Determine the (X, Y) coordinate at the center of the cell enclosing the given text.  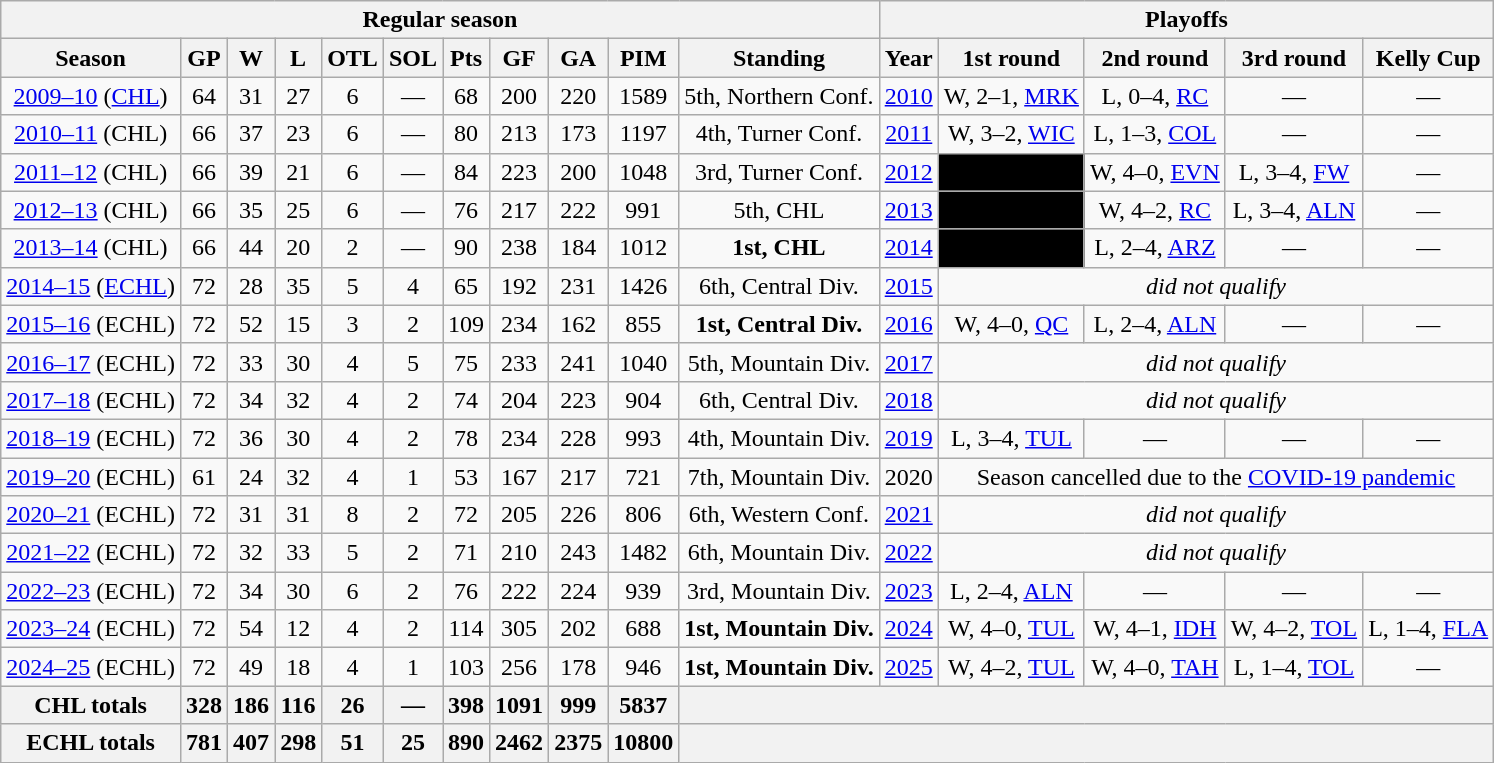
GP (204, 58)
993 (644, 438)
1012 (644, 248)
Season cancelled due to the COVID-19 pandemic (1216, 477)
233 (520, 362)
192 (520, 286)
178 (578, 667)
12 (298, 629)
W, 4–0, TUL (1011, 629)
6th, Western Conf. (779, 515)
64 (204, 96)
2021–22 (ECHL) (91, 553)
904 (644, 400)
5th, Northern Conf. (779, 96)
1197 (644, 134)
52 (252, 324)
15 (298, 324)
26 (353, 705)
75 (466, 362)
Playoffs (1186, 20)
939 (644, 591)
228 (578, 438)
2011–12 (CHL) (91, 172)
5837 (644, 705)
210 (520, 553)
49 (252, 667)
162 (578, 324)
2016 (908, 324)
243 (578, 553)
W, 4–0, QC (1011, 324)
2013–14 (CHL) (91, 248)
238 (520, 248)
W, 3–2, WIC (1011, 134)
L, 1–3, COL (1154, 134)
84 (466, 172)
173 (578, 134)
103 (466, 667)
Year (908, 58)
1st, CHL (779, 248)
202 (578, 629)
1589 (644, 96)
7th, Mountain Div. (779, 477)
74 (466, 400)
2015 (908, 286)
407 (252, 743)
781 (204, 743)
44 (252, 248)
Pts (466, 58)
109 (466, 324)
224 (578, 591)
2024–25 (ECHL) (91, 667)
24 (252, 477)
1426 (644, 286)
2010 (908, 96)
53 (466, 477)
114 (466, 629)
W (252, 58)
2020–21 (ECHL) (91, 515)
2010–11 (CHL) (91, 134)
1482 (644, 553)
688 (644, 629)
1048 (644, 172)
37 (252, 134)
28 (252, 286)
L (298, 58)
GA (578, 58)
3rd, Mountain Div. (779, 591)
2019–20 (ECHL) (91, 477)
L, 0–4, RC (1154, 96)
2013 (908, 210)
W, 4–0, TAH (1154, 667)
298 (298, 743)
226 (578, 515)
999 (578, 705)
2023 (908, 591)
721 (644, 477)
39 (252, 172)
231 (578, 286)
Standing (779, 58)
1091 (520, 705)
2012 (908, 172)
184 (578, 248)
L, 2–4, ARZ (1154, 248)
2021 (908, 515)
2014–15 (ECHL) (91, 286)
80 (466, 134)
2462 (520, 743)
220 (578, 96)
2012–13 (CHL) (91, 210)
205 (520, 515)
GF (520, 58)
2011 (908, 134)
2020 (908, 477)
3 (353, 324)
806 (644, 515)
Regular season (440, 20)
20 (298, 248)
23 (298, 134)
OTL (353, 58)
78 (466, 438)
54 (252, 629)
2022 (908, 553)
5th, Mountain Div. (779, 362)
991 (644, 210)
W, 4–2, TOL (1294, 629)
116 (298, 705)
167 (520, 477)
68 (466, 96)
W, 4–2, RC (1154, 210)
27 (298, 96)
204 (520, 400)
21 (298, 172)
W, 2–1, MRK (1011, 96)
71 (466, 553)
186 (252, 705)
1st, Central Div. (779, 324)
1st round (1011, 58)
2009–10 (CHL) (91, 96)
L, 1–4, TOL (1294, 667)
L, 3–4, TUL (1011, 438)
241 (578, 362)
W, 4–1, IDH (1154, 629)
W, 4–2, TUL (1011, 667)
Kelly Cup (1428, 58)
213 (520, 134)
946 (644, 667)
W, 4–0, EVN (1154, 172)
3rd, Turner Conf. (779, 172)
2023–24 (ECHL) (91, 629)
ECHL totals (91, 743)
2nd round (1154, 58)
2015–16 (ECHL) (91, 324)
2017 (908, 362)
8 (353, 515)
CHL totals (91, 705)
2024 (908, 629)
36 (252, 438)
4th, Mountain Div. (779, 438)
2018 (908, 400)
328 (204, 705)
2022–23 (ECHL) (91, 591)
90 (466, 248)
Season (91, 58)
6th, Mountain Div. (779, 553)
SOL (412, 58)
1040 (644, 362)
61 (204, 477)
2375 (578, 743)
305 (520, 629)
3rd round (1294, 58)
10800 (644, 743)
855 (644, 324)
L, 3–4, ALN (1294, 210)
2016–17 (ECHL) (91, 362)
18 (298, 667)
398 (466, 705)
L, 3–4, FW (1294, 172)
2019 (908, 438)
2014 (908, 248)
L, 1–4, FLA (1428, 629)
4th, Turner Conf. (779, 134)
PIM (644, 58)
256 (520, 667)
51 (353, 743)
2025 (908, 667)
890 (466, 743)
2017–18 (ECHL) (91, 400)
65 (466, 286)
5th, CHL (779, 210)
2018–19 (ECHL) (91, 438)
